Search for the cell housing the specified text and yield its [x, y] center coordinate. 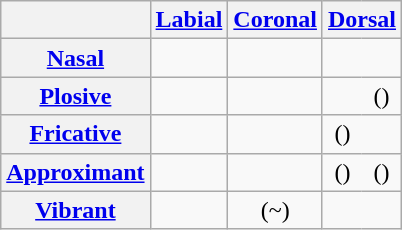
Coronal [276, 20]
Approximant [76, 172]
Nasal [76, 58]
Dorsal [362, 20]
Fricative [76, 134]
Plosive [76, 96]
(~) [276, 210]
Labial [189, 20]
Vibrant [76, 210]
